Extract the [X, Y] coordinate from the center of the cell holding the provided text.  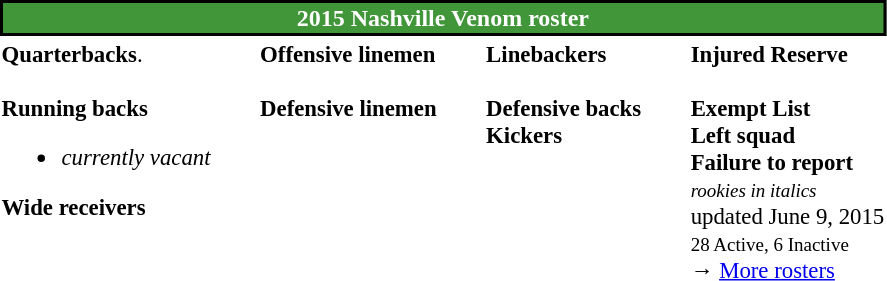
2015 Nashville Venom roster [443, 18]
